Extract the (x, y) coordinate from the center of the cell holding the provided text.  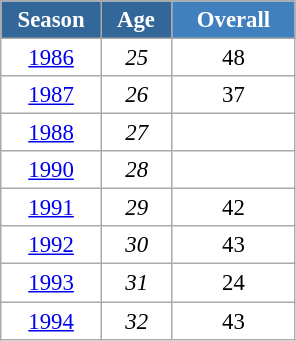
24 (234, 283)
42 (234, 208)
1994 (52, 321)
27 (136, 133)
Age (136, 20)
48 (234, 58)
30 (136, 245)
31 (136, 283)
32 (136, 321)
1993 (52, 283)
29 (136, 208)
1991 (52, 208)
1986 (52, 58)
25 (136, 58)
37 (234, 95)
1992 (52, 245)
1988 (52, 133)
Season (52, 20)
Overall (234, 20)
1987 (52, 95)
1990 (52, 170)
26 (136, 95)
28 (136, 170)
